Provide the [x, y] coordinate of the cell's center where the given text is located.  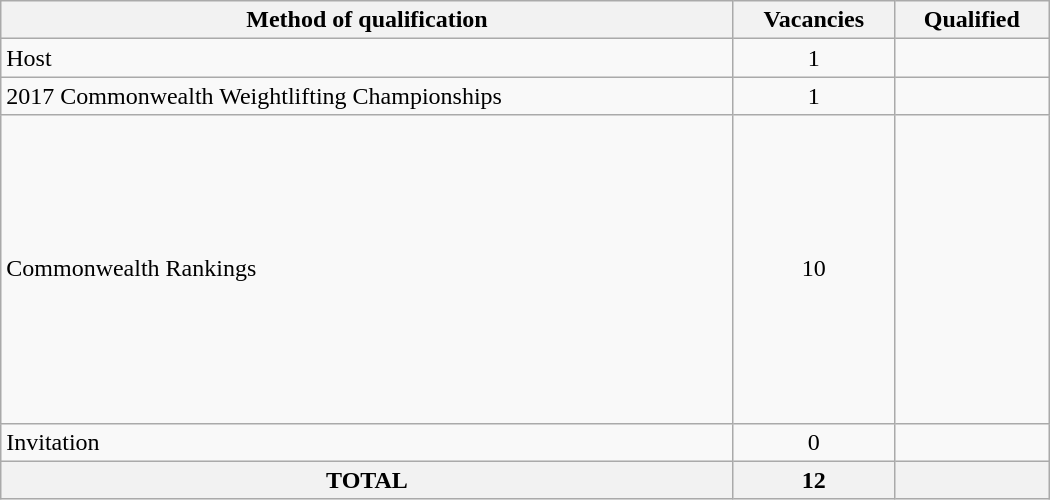
Invitation [367, 442]
Vacancies [814, 20]
TOTAL [367, 480]
12 [814, 480]
2017 Commonwealth Weightlifting Championships [367, 96]
Method of qualification [367, 20]
Commonwealth Rankings [367, 269]
0 [814, 442]
Host [367, 58]
10 [814, 269]
Qualified [972, 20]
